Capture the cell that displays the provided text and extract its [X, Y] central coordinate. 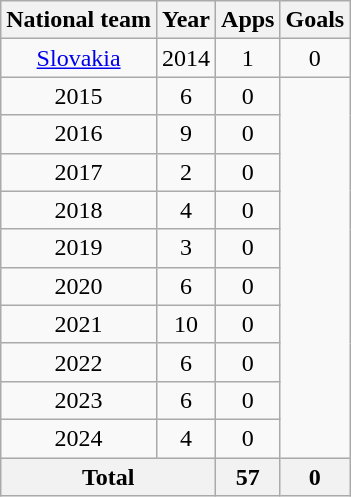
2018 [79, 210]
2014 [186, 58]
9 [186, 134]
2024 [79, 438]
2019 [79, 248]
2020 [79, 286]
Apps [248, 20]
Total [108, 477]
1 [248, 58]
2016 [79, 134]
2021 [79, 324]
2015 [79, 96]
National team [79, 20]
2017 [79, 172]
57 [248, 477]
Slovakia [79, 58]
Goals [315, 20]
3 [186, 248]
10 [186, 324]
2 [186, 172]
2023 [79, 400]
Year [186, 20]
2022 [79, 362]
